Extract the (X, Y) coordinate from the center of the cell holding the provided text.  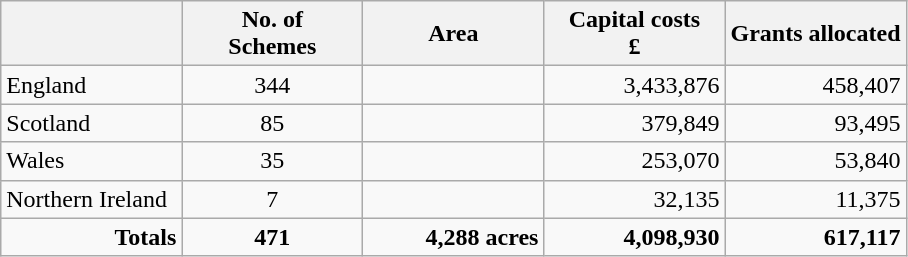
No. ofSchemes (272, 34)
Totals (92, 237)
7 (272, 199)
Wales (92, 161)
Scotland (92, 123)
Capital costs£ (634, 34)
471 (272, 237)
35 (272, 161)
4,098,930 (634, 237)
379,849 (634, 123)
458,407 (816, 85)
11,375 (816, 199)
Area (454, 34)
344 (272, 85)
32,135 (634, 199)
Grants allocated (816, 34)
Northern Ireland (92, 199)
617,117 (816, 237)
253,070 (634, 161)
4,288 acres (454, 237)
85 (272, 123)
93,495 (816, 123)
3,433,876 (634, 85)
53,840 (816, 161)
England (92, 85)
